Return the [x, y] coordinate for the center point of the cell that contains the specified text.  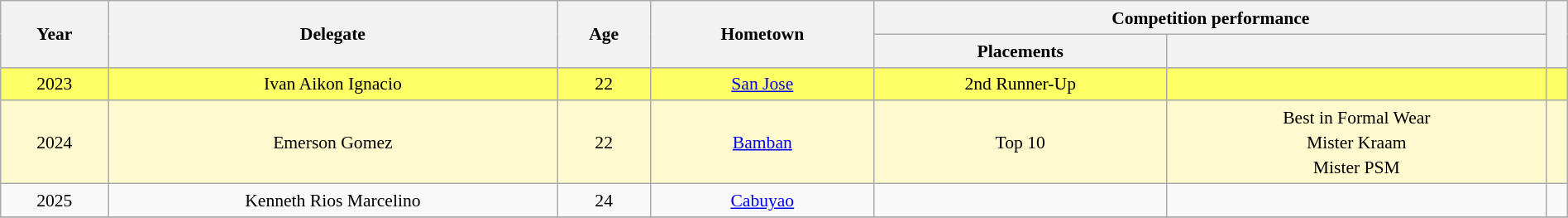
San Jose [762, 84]
Placements [1021, 51]
24 [604, 201]
Hometown [762, 34]
Delegate [332, 34]
Year [55, 34]
Cabuyao [762, 201]
Best in Formal Wear Mister Kraam Mister PSM [1356, 143]
Age [604, 34]
Kenneth Rios Marcelino [332, 201]
Competition performance [1211, 17]
2023 [55, 84]
2024 [55, 143]
Ivan Aikon Ignacio [332, 84]
2025 [55, 201]
Emerson Gomez [332, 143]
Bamban [762, 143]
2nd Runner-Up [1021, 84]
Top 10 [1021, 143]
